Return (X, Y) of the center of cell containing provided text 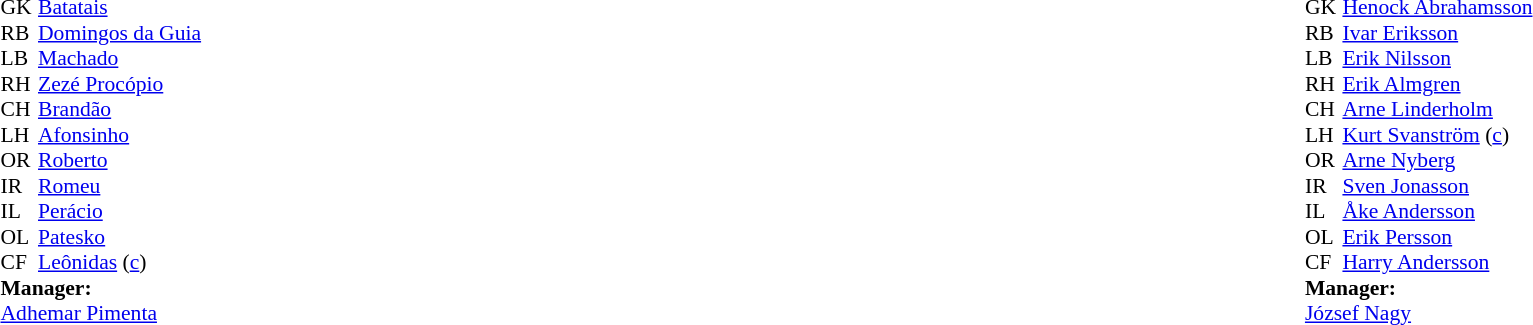
Patesko (120, 237)
Roberto (120, 161)
Brandão (120, 109)
Sven Jonasson (1437, 186)
Afonsinho (120, 135)
Machado (120, 59)
Arne Linderholm (1437, 109)
Erik Nilsson (1437, 59)
Romeu (120, 186)
Domingos da Guia (120, 33)
Kurt Svanström (c) (1437, 135)
Harry Andersson (1437, 263)
Leônidas (c) (120, 263)
Ivar Eriksson (1437, 33)
Erik Persson (1437, 237)
Zezé Procópio (120, 84)
Erik Almgren (1437, 84)
Åke Andersson (1437, 211)
Arne Nyberg (1437, 161)
Perácio (120, 211)
